Capture the cell that displays the provided text and extract its [x, y] central coordinate. 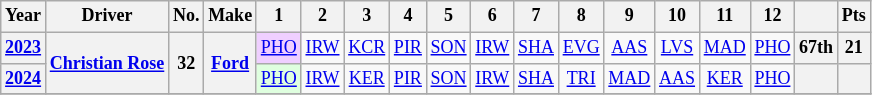
67th [816, 48]
3 [367, 16]
6 [492, 16]
TRI [581, 78]
Driver [106, 16]
Year [24, 16]
Ford [230, 63]
2024 [24, 78]
7 [536, 16]
11 [724, 16]
8 [581, 16]
2 [322, 16]
32 [186, 63]
EVG [581, 48]
Pts [854, 16]
KCR [367, 48]
5 [448, 16]
No. [186, 16]
2023 [24, 48]
21 [854, 48]
Christian Rose [106, 63]
4 [408, 16]
1 [278, 16]
LVS [678, 48]
Make [230, 16]
10 [678, 16]
9 [630, 16]
12 [772, 16]
